From the cell containing the given text, extract its center point as (x, y) coordinate. 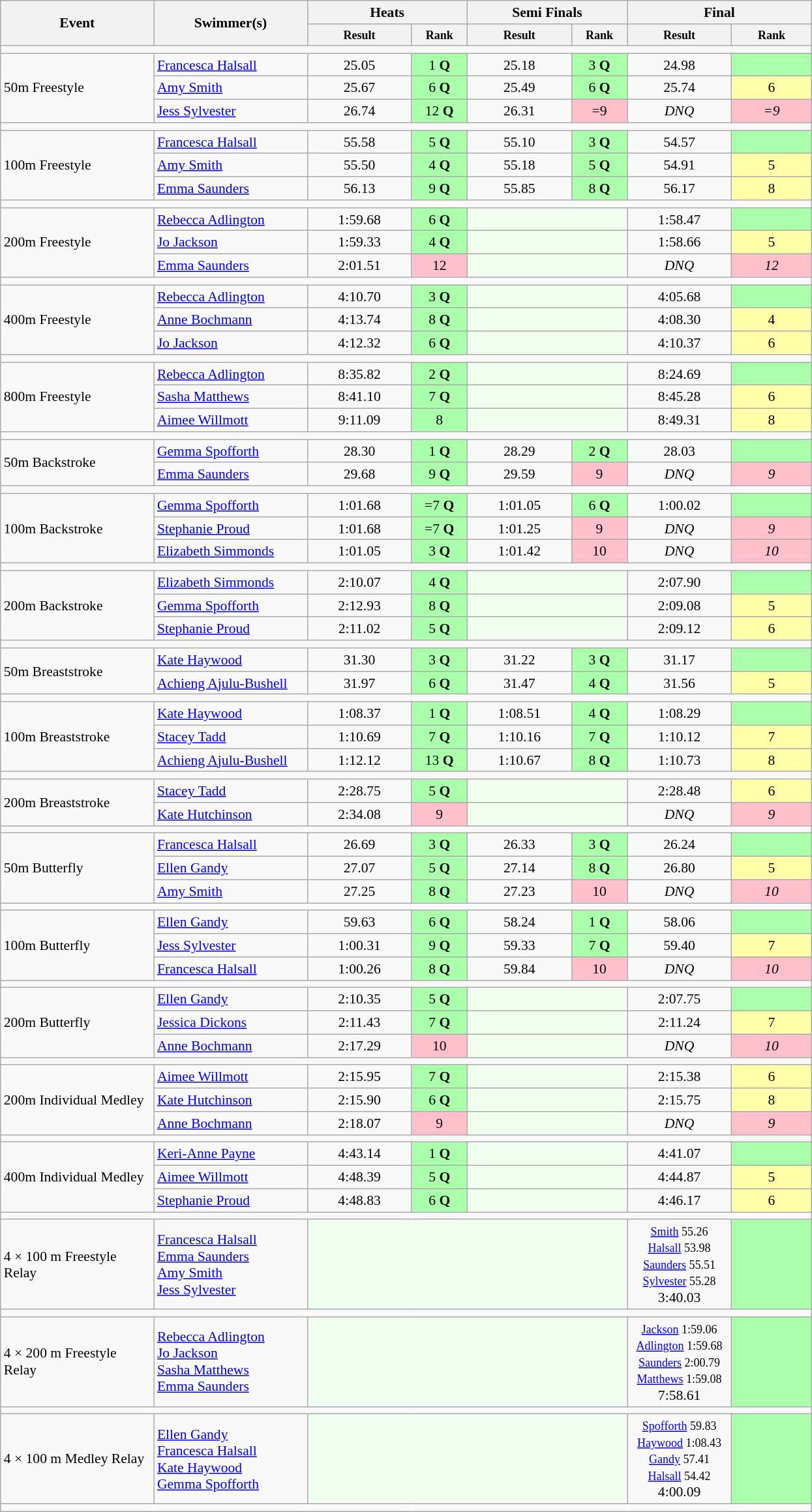
Sasha Matthews (231, 397)
1:08.51 (519, 714)
55.10 (519, 142)
25.49 (519, 88)
1:58.47 (680, 220)
4 × 200 m Freestyle Relay (77, 1362)
200m Butterfly (77, 1022)
Heats (387, 12)
27.14 (519, 868)
55.18 (519, 166)
2:07.90 (680, 582)
200m Backstroke (77, 605)
31.30 (359, 660)
4:48.39 (359, 1178)
59.33 (519, 945)
Jackson 1:59.06Adlington 1:59.68Saunders 2:00.79Matthews 1:59.087:58.61 (680, 1362)
2:34.08 (359, 814)
2:01.51 (359, 266)
26.80 (680, 868)
1:01.42 (519, 552)
100m Butterfly (77, 945)
25.18 (519, 65)
200m Breaststroke (77, 802)
28.29 (519, 451)
27.23 (519, 891)
400m Freestyle (77, 319)
27.25 (359, 891)
1:00.02 (680, 505)
2:10.07 (359, 582)
200m Freestyle (77, 243)
1:10.73 (680, 760)
31.56 (680, 683)
55.58 (359, 142)
4:10.70 (359, 297)
59.84 (519, 969)
12 Q (440, 111)
4 (772, 320)
2:10.35 (359, 1000)
1:01.25 (519, 529)
4 × 100 m Freestyle Relay (77, 1265)
1:59.68 (359, 220)
59.63 (359, 923)
2:28.48 (680, 791)
400m Individual Medley (77, 1178)
Event (77, 23)
1:00.31 (359, 945)
2:17.29 (359, 1046)
2:18.07 (359, 1123)
54.91 (680, 166)
2:11.43 (359, 1023)
2:09.12 (680, 629)
2:28.75 (359, 791)
25.67 (359, 88)
50m Breaststroke (77, 672)
8:45.28 (680, 397)
50m Butterfly (77, 868)
100m Breaststroke (77, 737)
1:08.37 (359, 714)
4:48.83 (359, 1200)
2:15.38 (680, 1077)
56.13 (359, 188)
4:46.17 (680, 1200)
26.24 (680, 845)
8:41.10 (359, 397)
Jessica Dickons (231, 1023)
58.24 (519, 923)
4:13.74 (359, 320)
1:58.66 (680, 243)
13 Q (440, 760)
1:10.69 (359, 737)
1:59.33 (359, 243)
1:08.29 (680, 714)
26.31 (519, 111)
8:35.82 (359, 374)
26.69 (359, 845)
1:10.67 (519, 760)
31.47 (519, 683)
25.74 (680, 88)
28.30 (359, 451)
55.50 (359, 166)
Swimmer(s) (231, 23)
4:05.68 (680, 297)
26.33 (519, 845)
50m Freestyle (77, 89)
Rebecca AdlingtonJo JacksonSasha MatthewsEmma Saunders (231, 1362)
100m Backstroke (77, 528)
4:12.32 (359, 343)
4:10.37 (680, 343)
4 × 100 m Medley Relay (77, 1459)
4:41.07 (680, 1154)
Keri-Anne Payne (231, 1154)
9:11.09 (359, 421)
54.57 (680, 142)
2:15.90 (359, 1100)
4:43.14 (359, 1154)
24.98 (680, 65)
Spofforth 59.83Haywood 1:08.43Gandy 57.41Halsall 54.424:00.09 (680, 1459)
31.17 (680, 660)
2:11.02 (359, 629)
31.22 (519, 660)
28.03 (680, 451)
Smith 55.26Halsall 53.98Saunders 55.51Sylvester 55.283:40.03 (680, 1265)
55.85 (519, 188)
4:08.30 (680, 320)
29.68 (359, 475)
2:15.75 (680, 1100)
1:10.16 (519, 737)
800m Freestyle (77, 398)
1:10.12 (680, 737)
Semi Finals (547, 12)
1:12.12 (359, 760)
2:15.95 (359, 1077)
29.59 (519, 475)
2:12.93 (359, 606)
Francesca HalsallEmma SaundersAmy SmithJess Sylvester (231, 1265)
Ellen GandyFrancesca HalsallKate HaywoodGemma Spofforth (231, 1459)
8:49.31 (680, 421)
2:11.24 (680, 1023)
100m Freestyle (77, 166)
50m Backstroke (77, 463)
59.40 (680, 945)
27.07 (359, 868)
8:24.69 (680, 374)
1:00.26 (359, 969)
200m Individual Medley (77, 1101)
Final (720, 12)
2:07.75 (680, 1000)
2:09.08 (680, 606)
31.97 (359, 683)
25.05 (359, 65)
58.06 (680, 923)
26.74 (359, 111)
4:44.87 (680, 1178)
56.17 (680, 188)
